Return the [X, Y] coordinate for the center point of the cell that contains the specified text.  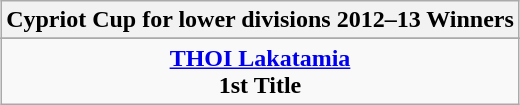
THOI Lakatamia1st Title [260, 72]
Cypriot Cup for lower divisions 2012–13 Winners [260, 20]
